Return the (x, y) coordinate for the center point of the cell that contains the specified text.  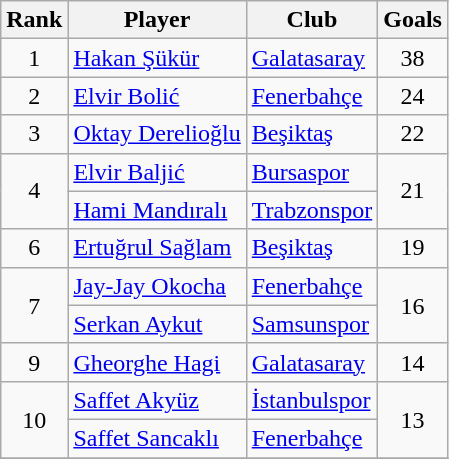
Ertuğrul Sağlam (157, 248)
22 (413, 134)
Player (157, 20)
1 (34, 58)
7 (34, 305)
Hami Mandıralı (157, 210)
Elvir Bolić (157, 96)
İstanbulspor (312, 400)
14 (413, 362)
Rank (34, 20)
Serkan Aykut (157, 324)
Gheorghe Hagi (157, 362)
Club (312, 20)
9 (34, 362)
Hakan Şükür (157, 58)
4 (34, 191)
16 (413, 305)
3 (34, 134)
2 (34, 96)
38 (413, 58)
Jay-Jay Okocha (157, 286)
Bursaspor (312, 172)
21 (413, 191)
19 (413, 248)
Goals (413, 20)
Trabzonspor (312, 210)
Oktay Derelioğlu (157, 134)
Elvir Baljić (157, 172)
24 (413, 96)
10 (34, 419)
Saffet Sancaklı (157, 438)
Saffet Akyüz (157, 400)
Samsunspor (312, 324)
13 (413, 419)
6 (34, 248)
